Find where the given text appears and provide that cell's center as [x, y] coordinate. 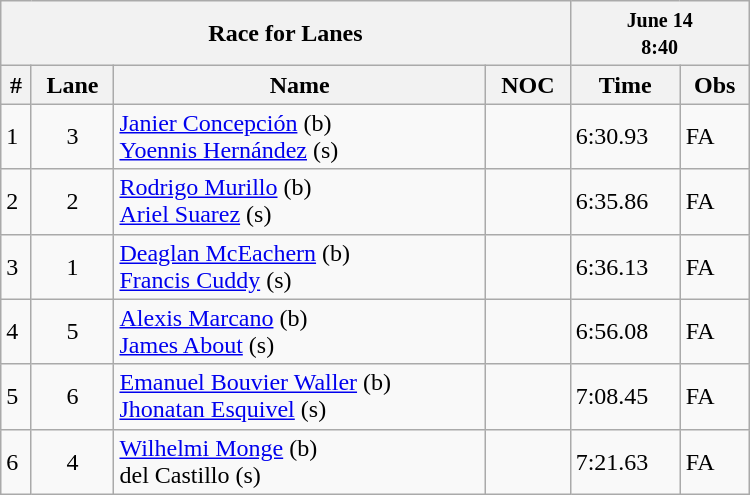
Race for Lanes [286, 34]
7:21.63 [625, 462]
6:56.08 [625, 332]
Time [625, 85]
Wilhelmi Monge (b) del Castillo (s) [300, 462]
Name [300, 85]
Obs [714, 85]
Emanuel Bouvier Waller (b) Jhonatan Esquivel (s) [300, 396]
June 148:40 [660, 34]
Lane [72, 85]
7:08.45 [625, 396]
# [16, 85]
Alexis Marcano (b) James About (s) [300, 332]
6:30.93 [625, 136]
Rodrigo Murillo (b)Ariel Suarez (s) [300, 202]
6:36.13 [625, 266]
6:35.86 [625, 202]
NOC [528, 85]
Deaglan McEachern (b) Francis Cuddy (s) [300, 266]
Janier Concepción (b)Yoennis Hernández (s) [300, 136]
